From the cell containing the given text, extract its center point as (X, Y) coordinate. 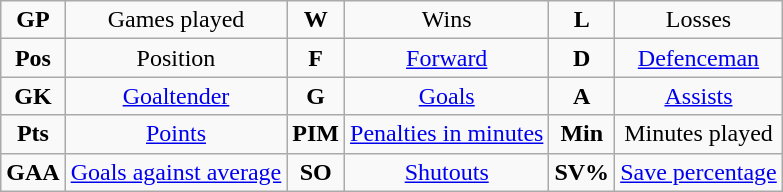
GP (33, 20)
G (316, 96)
W (316, 20)
Goaltender (176, 96)
SO (316, 172)
Defenceman (699, 58)
Pts (33, 134)
Goals (447, 96)
L (582, 20)
F (316, 58)
Games played (176, 20)
Minutes played (699, 134)
Forward (447, 58)
PIM (316, 134)
Losses (699, 20)
Assists (699, 96)
Wins (447, 20)
Save percentage (699, 172)
GK (33, 96)
SV% (582, 172)
Shutouts (447, 172)
Pos (33, 58)
Penalties in minutes (447, 134)
Goals against average (176, 172)
Points (176, 134)
A (582, 96)
GAA (33, 172)
D (582, 58)
Min (582, 134)
Position (176, 58)
